For the text-containing cell, return its midpoint in [X, Y] coordinate format. 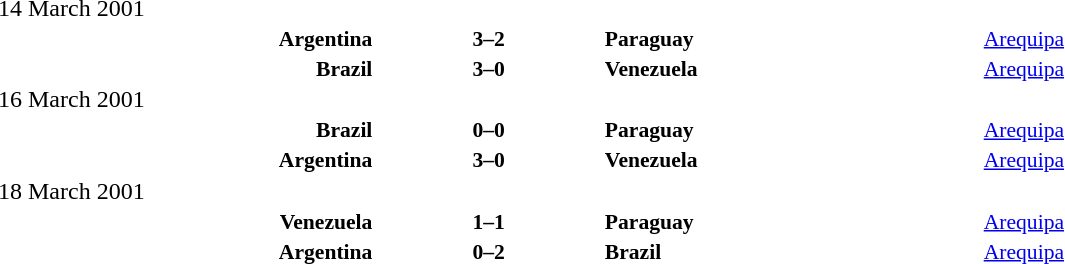
1–1 [488, 222]
0–0 [488, 130]
3–2 [488, 38]
